For the text-containing cell, return its midpoint in (X, Y) coordinate format. 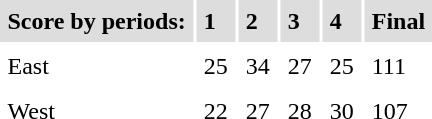
27 (300, 66)
4 (342, 21)
3 (300, 21)
34 (258, 66)
2 (258, 21)
111 (398, 66)
1 (216, 21)
Final (398, 21)
East (96, 66)
Score by periods: (96, 21)
